From the cell containing the given text, extract its center point as (x, y) coordinate. 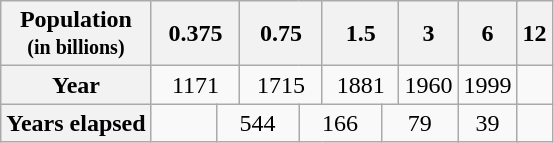
6 (488, 34)
0.375 (196, 34)
1715 (282, 85)
Population(in billions) (76, 34)
1171 (196, 85)
166 (340, 123)
544 (258, 123)
1.5 (360, 34)
Years elapsed (76, 123)
0.75 (282, 34)
1960 (428, 85)
39 (488, 123)
3 (428, 34)
12 (534, 34)
Year (76, 85)
1881 (360, 85)
1999 (488, 85)
79 (420, 123)
